Find where the given text appears and provide that cell's center as (x, y) coordinate. 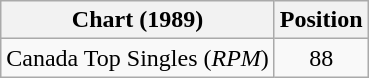
Chart (1989) (138, 20)
88 (321, 58)
Position (321, 20)
Canada Top Singles (RPM) (138, 58)
